Locate the cell with the specified text and output its (X, Y) center coordinate. 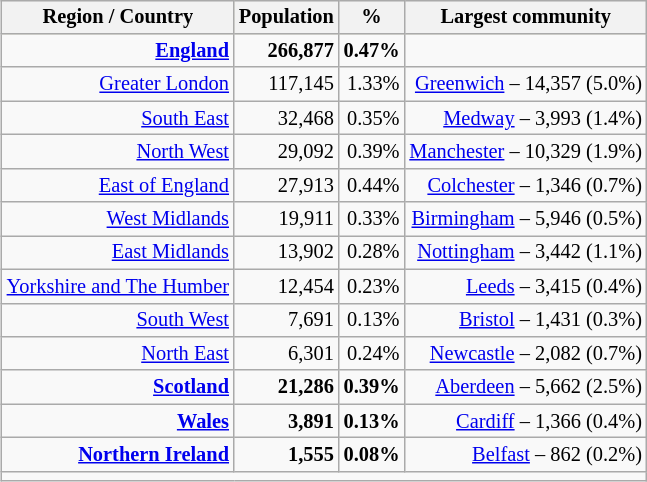
29,092 (286, 152)
266,877 (286, 51)
East of England (118, 185)
% (372, 17)
Region / Country (118, 17)
0.08% (372, 455)
0.24% (372, 354)
Newcastle – 2,082 (0.7%) (525, 354)
117,145 (286, 84)
Manchester – 10,329 (1.9%) (525, 152)
Population (286, 17)
Belfast – 862 (0.2%) (525, 455)
Greenwich – 14,357 (5.0%) (525, 84)
Aberdeen – 5,662 (2.5%) (525, 387)
England (118, 51)
Cardiff – 1,366 (0.4%) (525, 421)
West Midlands (118, 219)
Colchester – 1,346 (0.7%) (525, 185)
Scotland (118, 387)
Medway – 3,993 (1.4%) (525, 118)
32,468 (286, 118)
South East (118, 118)
6,301 (286, 354)
12,454 (286, 286)
Wales (118, 421)
0.23% (372, 286)
0.28% (372, 253)
0.33% (372, 219)
North West (118, 152)
0.47% (372, 51)
Bristol – 1,431 (0.3%) (525, 320)
1,555 (286, 455)
7,691 (286, 320)
Yorkshire and The Humber (118, 286)
Leeds – 3,415 (0.4%) (525, 286)
Northern Ireland (118, 455)
East Midlands (118, 253)
19,911 (286, 219)
Largest community (525, 17)
21,286 (286, 387)
1.33% (372, 84)
Greater London (118, 84)
0.35% (372, 118)
27,913 (286, 185)
3,891 (286, 421)
South West (118, 320)
Nottingham – 3,442 (1.1%) (525, 253)
North East (118, 354)
Birmingham – 5,946 (0.5%) (525, 219)
13,902 (286, 253)
0.44% (372, 185)
